Extract the (x, y) coordinate from the center of the cell holding the provided text.  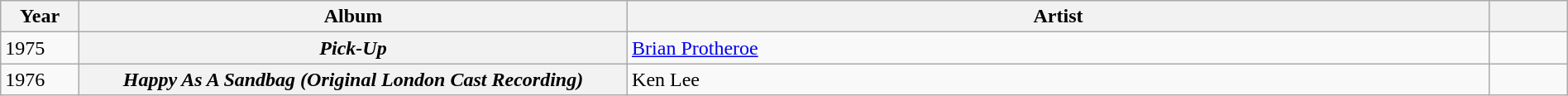
Pick-Up (352, 48)
Brian Protheroe (1059, 48)
Album (352, 17)
Happy As A Sandbag (Original London Cast Recording) (352, 79)
Ken Lee (1059, 79)
Artist (1059, 17)
Year (40, 17)
1975 (40, 48)
1976 (40, 79)
